Capture the cell that displays the provided text and extract its [X, Y] central coordinate. 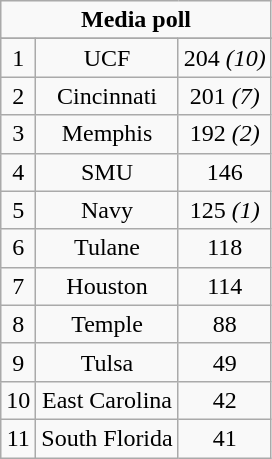
East Carolina [107, 400]
114 [224, 286]
Memphis [107, 134]
Media poll [136, 20]
41 [224, 438]
SMU [107, 172]
146 [224, 172]
Temple [107, 324]
4 [18, 172]
49 [224, 362]
2 [18, 96]
Tulsa [107, 362]
1 [18, 58]
42 [224, 400]
Navy [107, 210]
9 [18, 362]
8 [18, 324]
3 [18, 134]
10 [18, 400]
201 (7) [224, 96]
Cincinnati [107, 96]
7 [18, 286]
South Florida [107, 438]
Tulane [107, 248]
Houston [107, 286]
6 [18, 248]
88 [224, 324]
UCF [107, 58]
5 [18, 210]
118 [224, 248]
125 (1) [224, 210]
11 [18, 438]
192 (2) [224, 134]
204 (10) [224, 58]
